Scan for the cell matching the given text and deliver its (X, Y) coordinate at center. 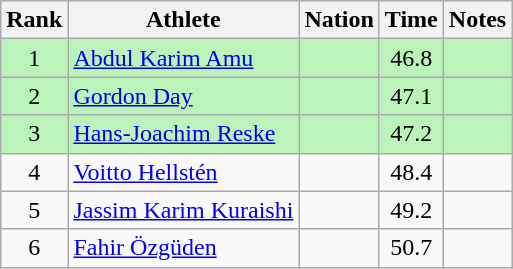
46.8 (411, 58)
Fahir Özgüden (184, 248)
48.4 (411, 172)
Athlete (184, 20)
1 (34, 58)
50.7 (411, 248)
Gordon Day (184, 96)
Abdul Karim Amu (184, 58)
Rank (34, 20)
Voitto Hellstén (184, 172)
Notes (477, 20)
47.2 (411, 134)
47.1 (411, 96)
4 (34, 172)
Hans-Joachim Reske (184, 134)
6 (34, 248)
Time (411, 20)
Nation (339, 20)
2 (34, 96)
Jassim Karim Kuraishi (184, 210)
3 (34, 134)
49.2 (411, 210)
5 (34, 210)
